Return the [X, Y] coordinate for the center point of the cell that contains the specified text.  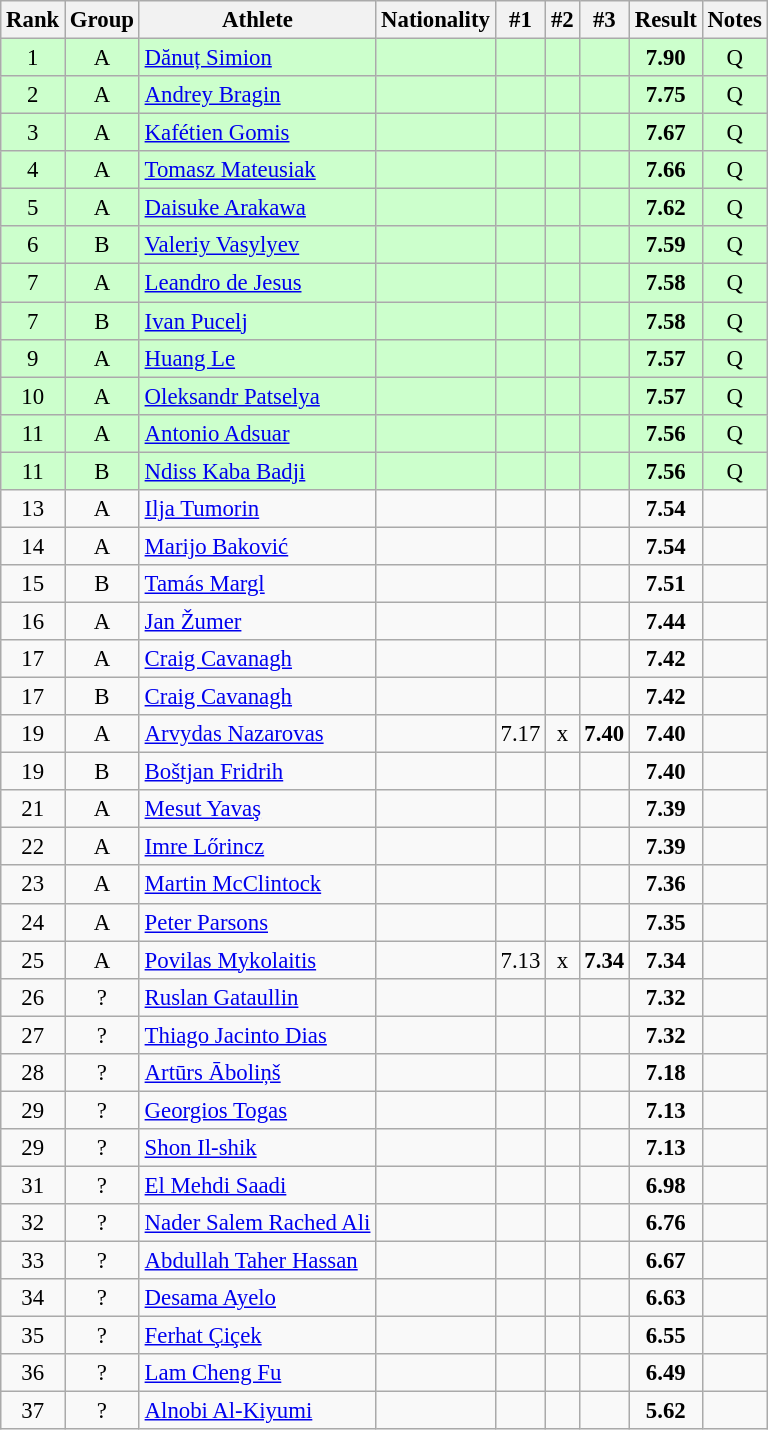
Athlete [257, 20]
23 [33, 885]
Imre Lőrincz [257, 847]
6.55 [666, 1336]
Daisuke Arakawa [257, 208]
Desama Ayelo [257, 1298]
Arvydas Nazarovas [257, 734]
Georgios Togas [257, 1110]
Ndiss Kaba Badji [257, 471]
Notes [734, 20]
35 [33, 1336]
15 [33, 584]
26 [33, 997]
Povilas Mykolaitis [257, 960]
7.51 [666, 584]
7.18 [666, 1073]
Abdullah Taher Hassan [257, 1261]
Lam Cheng Fu [257, 1373]
13 [33, 509]
Ilja Tumorin [257, 509]
Dănuț Simion [257, 58]
36 [33, 1373]
32 [33, 1223]
22 [33, 847]
27 [33, 1035]
Mesut Yavaş [257, 809]
6.76 [666, 1223]
7.59 [666, 245]
Marijo Baković [257, 546]
Rank [33, 20]
Martin McClintock [257, 885]
Nader Salem Rached Ali [257, 1223]
Valeriy Vasylyev [257, 245]
Peter Parsons [257, 922]
37 [33, 1411]
14 [33, 546]
7.62 [666, 208]
7.66 [666, 170]
7.17 [520, 734]
16 [33, 621]
Group [102, 20]
Oleksandr Patselya [257, 396]
Kafétien Gomis [257, 133]
Shon Il-shik [257, 1148]
Ivan Pucelj [257, 321]
7.36 [666, 885]
6.63 [666, 1298]
Tamás Margl [257, 584]
#1 [520, 20]
Artūrs Āboliņš [257, 1073]
5.62 [666, 1411]
Tomasz Mateusiak [257, 170]
10 [33, 396]
6.98 [666, 1185]
33 [33, 1261]
28 [33, 1073]
34 [33, 1298]
7.44 [666, 621]
5 [33, 208]
7.90 [666, 58]
21 [33, 809]
Huang Le [257, 358]
Jan Žumer [257, 621]
#2 [562, 20]
25 [33, 960]
#3 [604, 20]
Ferhat Çiçek [257, 1336]
7.67 [666, 133]
4 [33, 170]
1 [33, 58]
Alnobi Al-Kiyumi [257, 1411]
Boštjan Fridrih [257, 772]
7.75 [666, 95]
Antonio Adsuar [257, 433]
2 [33, 95]
6.49 [666, 1373]
Nationality [436, 20]
Leandro de Jesus [257, 283]
6.67 [666, 1261]
Andrey Bragin [257, 95]
9 [33, 358]
6 [33, 245]
El Mehdi Saadi [257, 1185]
3 [33, 133]
31 [33, 1185]
7.35 [666, 922]
Thiago Jacinto Dias [257, 1035]
24 [33, 922]
Ruslan Gataullin [257, 997]
Result [666, 20]
